Extract the (X, Y) coordinate from the center of the cell holding the provided text.  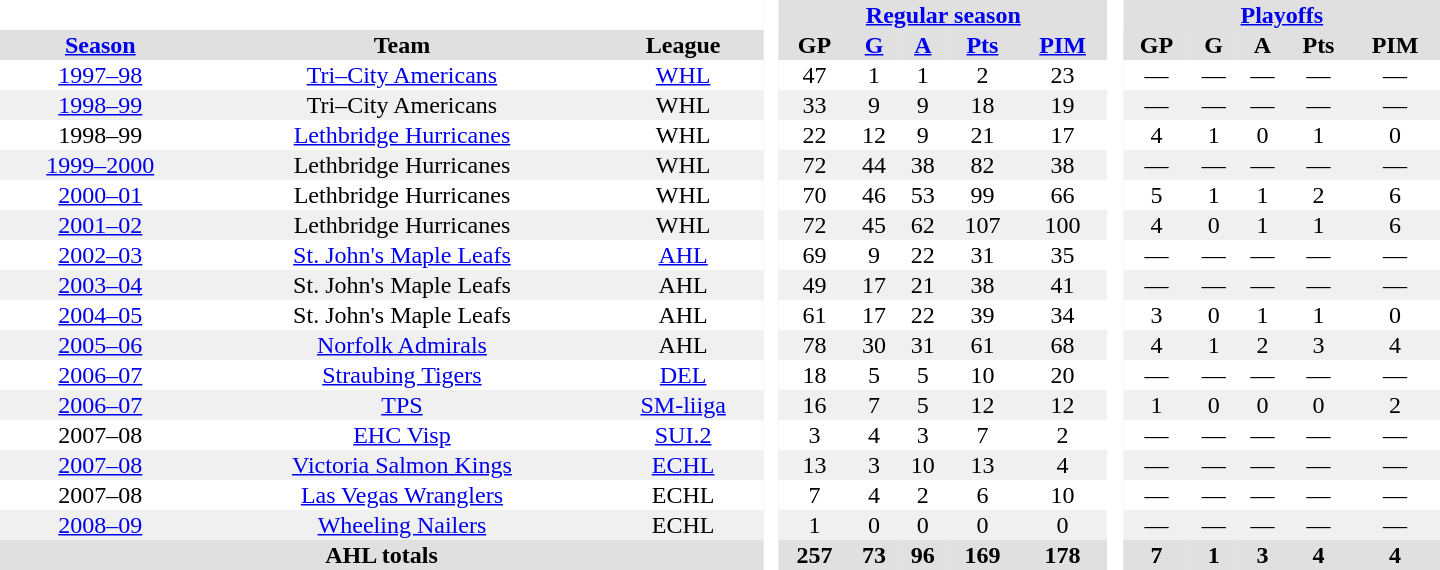
96 (922, 555)
Victoria Salmon Kings (402, 465)
2003–04 (100, 285)
45 (874, 225)
1997–98 (100, 75)
46 (874, 195)
35 (1063, 255)
2004–05 (100, 315)
2002–03 (100, 255)
66 (1063, 195)
1999–2000 (100, 165)
Las Vegas Wranglers (402, 495)
33 (814, 105)
AHL totals (382, 555)
70 (814, 195)
62 (922, 225)
SM-liiga (683, 405)
68 (1063, 345)
49 (814, 285)
DEL (683, 375)
53 (922, 195)
41 (1063, 285)
Straubing Tigers (402, 375)
107 (982, 225)
69 (814, 255)
23 (1063, 75)
20 (1063, 375)
82 (982, 165)
47 (814, 75)
2001–02 (100, 225)
2005–06 (100, 345)
99 (982, 195)
Season (100, 45)
TPS (402, 405)
Team (402, 45)
100 (1063, 225)
SUI.2 (683, 435)
Regular season (943, 15)
73 (874, 555)
Playoffs (1282, 15)
30 (874, 345)
Wheeling Nailers (402, 525)
44 (874, 165)
169 (982, 555)
257 (814, 555)
19 (1063, 105)
39 (982, 315)
2000–01 (100, 195)
League (683, 45)
2008–09 (100, 525)
178 (1063, 555)
Norfolk Admirals (402, 345)
16 (814, 405)
78 (814, 345)
34 (1063, 315)
EHC Visp (402, 435)
